Extract the [X, Y] coordinate from the center of the cell holding the provided text.  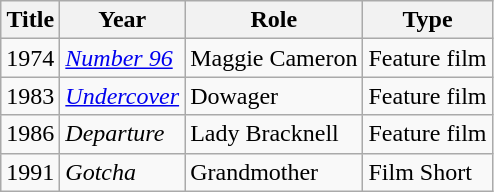
Type [428, 20]
1983 [30, 96]
Film Short [428, 172]
1986 [30, 134]
1974 [30, 58]
Gotcha [122, 172]
Number 96 [122, 58]
1991 [30, 172]
Year [122, 20]
Title [30, 20]
Lady Bracknell [274, 134]
Maggie Cameron [274, 58]
Role [274, 20]
Grandmother [274, 172]
Departure [122, 134]
Dowager [274, 96]
Undercover [122, 96]
